For the text-containing cell, return its midpoint in [x, y] coordinate format. 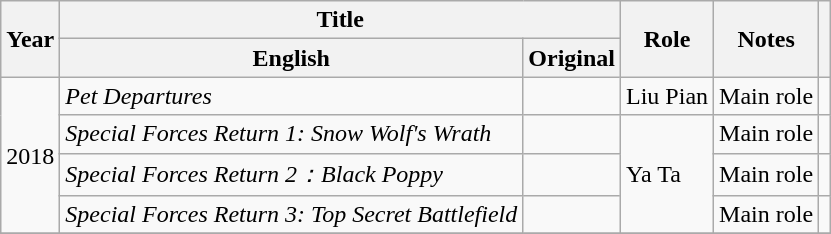
2018 [30, 156]
Notes [766, 39]
Special Forces Return 1: Snow Wolf's Wrath [292, 134]
Year [30, 39]
English [292, 58]
Original [572, 58]
Special Forces Return 2：Black Poppy [292, 174]
Ya Ta [668, 174]
Title [340, 20]
Role [668, 39]
Liu Pian [668, 96]
Special Forces Return 3: Top Secret Battlefield [292, 215]
Pet Departures [292, 96]
